For the text-containing cell, return its midpoint in (x, y) coordinate format. 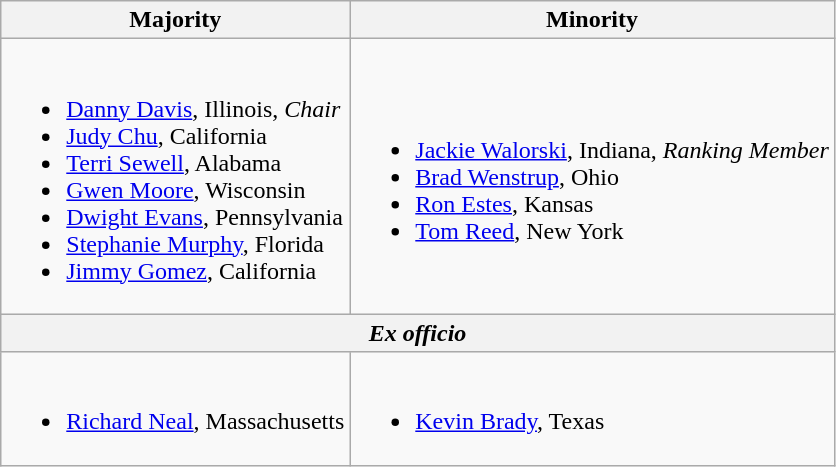
Ex officio (418, 333)
Jackie Walorski, Indiana, Ranking MemberBrad Wenstrup, OhioRon Estes, KansasTom Reed, New York (592, 176)
Kevin Brady, Texas (592, 408)
Majority (176, 20)
Minority (592, 20)
Richard Neal, Massachusetts (176, 408)
